Provide the (X, Y) coordinate of the cell's center where the given text is located.  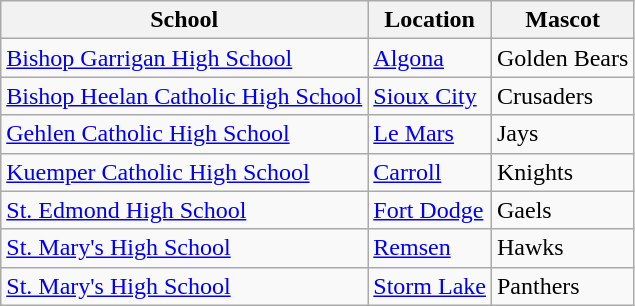
Gaels (562, 210)
Gehlen Catholic High School (184, 134)
Crusaders (562, 96)
Mascot (562, 20)
Remsen (430, 248)
Kuemper Catholic High School (184, 172)
Jays (562, 134)
Hawks (562, 248)
Le Mars (430, 134)
Bishop Garrigan High School (184, 58)
Bishop Heelan Catholic High School (184, 96)
Knights (562, 172)
St. Edmond High School (184, 210)
Fort Dodge (430, 210)
Panthers (562, 286)
Carroll (430, 172)
Golden Bears (562, 58)
Sioux City (430, 96)
School (184, 20)
Storm Lake (430, 286)
Location (430, 20)
Algona (430, 58)
